Output the [x, y] coordinate of the center of the cell containing the given text.  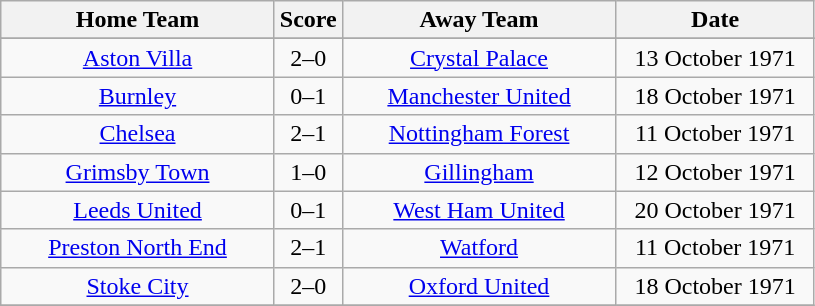
Score [308, 20]
Gillingham [479, 172]
12 October 1971 [716, 172]
Home Team [138, 20]
Oxford United [479, 286]
Crystal Palace [479, 58]
Chelsea [138, 134]
13 October 1971 [716, 58]
Stoke City [138, 286]
Nottingham Forest [479, 134]
Manchester United [479, 96]
Date [716, 20]
20 October 1971 [716, 210]
Leeds United [138, 210]
Away Team [479, 20]
Watford [479, 248]
Burnley [138, 96]
1–0 [308, 172]
West Ham United [479, 210]
Preston North End [138, 248]
Grimsby Town [138, 172]
Aston Villa [138, 58]
